Output the (x, y) coordinate of the center of the cell containing the given text.  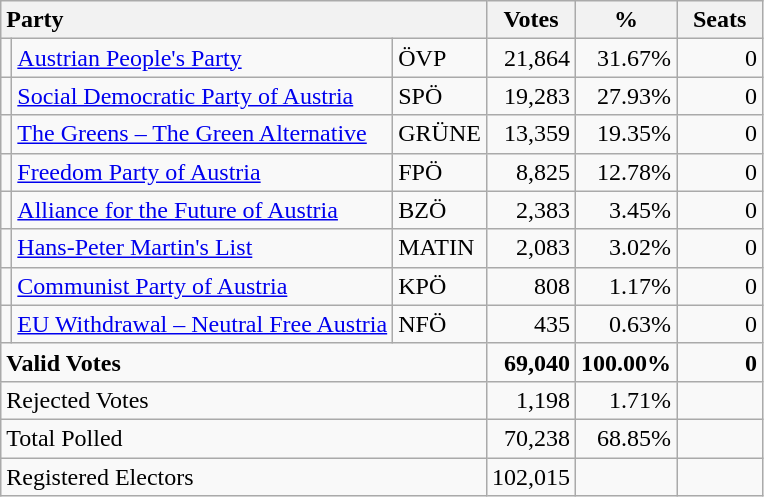
3.02% (626, 248)
Alliance for the Future of Austria (202, 210)
2,383 (530, 210)
Votes (530, 20)
13,359 (530, 134)
808 (530, 286)
1,198 (530, 400)
Party (244, 20)
100.00% (626, 362)
The Greens – The Green Alternative (202, 134)
EU Withdrawal – Neutral Free Austria (202, 324)
Total Polled (244, 438)
69,040 (530, 362)
Social Democratic Party of Austria (202, 96)
1.71% (626, 400)
19.35% (626, 134)
Austrian People's Party (202, 58)
Communist Party of Austria (202, 286)
Freedom Party of Austria (202, 172)
SPÖ (440, 96)
FPÖ (440, 172)
ÖVP (440, 58)
Hans-Peter Martin's List (202, 248)
Seats (720, 20)
31.67% (626, 58)
27.93% (626, 96)
8,825 (530, 172)
1.17% (626, 286)
68.85% (626, 438)
% (626, 20)
435 (530, 324)
BZÖ (440, 210)
0.63% (626, 324)
21,864 (530, 58)
Rejected Votes (244, 400)
2,083 (530, 248)
KPÖ (440, 286)
GRÜNE (440, 134)
19,283 (530, 96)
3.45% (626, 210)
Valid Votes (244, 362)
12.78% (626, 172)
70,238 (530, 438)
MATIN (440, 248)
NFÖ (440, 324)
102,015 (530, 477)
Registered Electors (244, 477)
